Pinpoint the cell where the given text exists, returning its (x, y) midpoint coordinate. 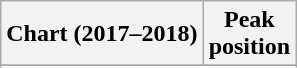
Chart (2017–2018) (102, 34)
Peakposition (249, 34)
